Capture the cell that displays the provided text and extract its (X, Y) central coordinate. 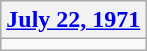
July 22, 1971 (74, 20)
